Locate the cell with the specified text and output its [x, y] center coordinate. 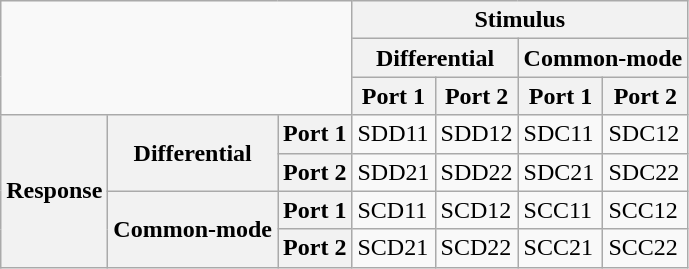
SDD12 [476, 134]
SCD22 [476, 248]
SCC12 [646, 210]
SCC21 [560, 248]
SDD21 [394, 172]
SCC11 [560, 210]
SCD12 [476, 210]
SDC22 [646, 172]
SDC21 [560, 172]
SDC12 [646, 134]
SCD21 [394, 248]
SDD11 [394, 134]
Stimulus [520, 20]
SDD22 [476, 172]
Response [54, 191]
SCC22 [646, 248]
SCD11 [394, 210]
SDC11 [560, 134]
